Provide the (X, Y) coordinate of the cell's center where the given text is located.  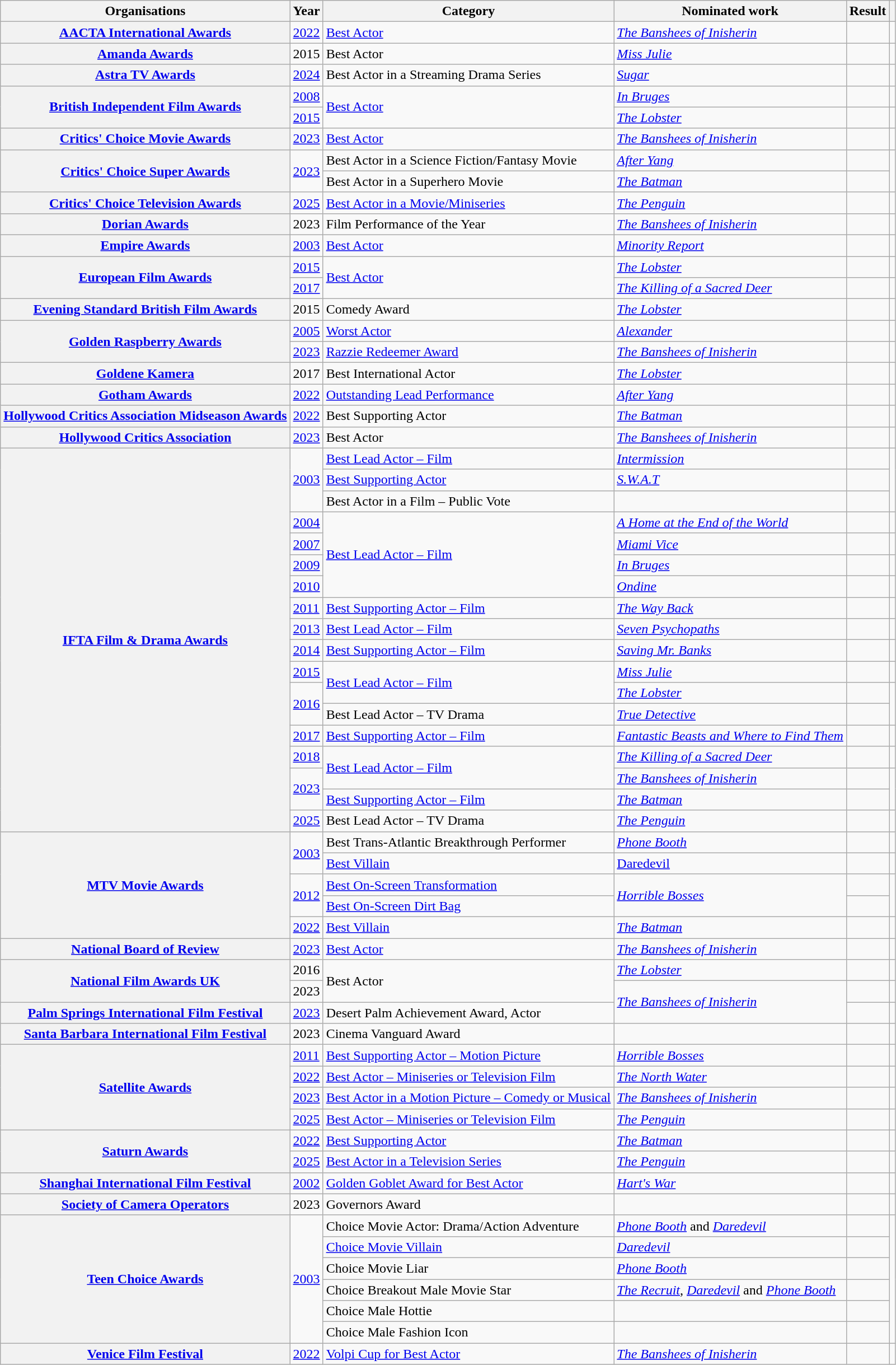
2014 (307, 651)
2002 (307, 1183)
Gotham Awards (146, 395)
IFTA Film & Drama Awards (146, 639)
Hollywood Critics Association (146, 437)
Society of Camera Operators (146, 1204)
Best Actor in a Superhero Movie (468, 181)
European Film Awards (146, 278)
Seven Psychopaths (730, 629)
2005 (307, 331)
Best Actor in a Film – Public Vote (468, 501)
Palm Springs International Film Festival (146, 1013)
Venice Film Festival (146, 1354)
Best Actor in a Movie/Miniseries (468, 203)
Nominated work (730, 11)
2010 (307, 586)
Santa Barbara International Film Festival (146, 1034)
The Way Back (730, 607)
2009 (307, 565)
Hart's War (730, 1183)
2012 (307, 895)
S.W.A.T (730, 480)
Volpi Cup for Best Actor (468, 1354)
Choice Movie Actor: Drama/Action Adventure (468, 1226)
Category (468, 11)
2013 (307, 629)
Cinema Vanguard Award (468, 1034)
Critics' Choice Super Awards (146, 171)
Fantastic Beasts and Where to Find Them (730, 736)
Organisations (146, 11)
Worst Actor (468, 331)
Golden Raspberry Awards (146, 342)
Miami Vice (730, 544)
Evening Standard British Film Awards (146, 310)
Empire Awards (146, 245)
Razzie Redeemer Award (468, 352)
Saturn Awards (146, 1151)
Dorian Awards (146, 224)
Best Actor in a Motion Picture – Comedy or Musical (468, 1098)
Minority Report (730, 245)
National Board of Review (146, 949)
2018 (307, 757)
Phone Booth and Daredevil (730, 1226)
Shanghai International Film Festival (146, 1183)
The Recruit, Daredevil and Phone Booth (730, 1289)
Astra TV Awards (146, 75)
2024 (307, 75)
Outstanding Lead Performance (468, 395)
Comedy Award (468, 310)
Choice Movie Villain (468, 1247)
A Home at the End of the World (730, 522)
Teen Choice Awards (146, 1279)
Best International Actor (468, 373)
2008 (307, 96)
Best Trans-Atlantic Breakthrough Performer (468, 842)
British Independent Film Awards (146, 107)
Intermission (730, 459)
Golden Goblet Award for Best Actor (468, 1183)
Goldene Kamera (146, 373)
Amanda Awards (146, 54)
Best Actor in a Television Series (468, 1162)
Best Actor in a Streaming Drama Series (468, 75)
Choice Movie Liar (468, 1268)
Year (307, 11)
AACTA International Awards (146, 32)
Choice Breakout Male Movie Star (468, 1289)
MTV Movie Awards (146, 885)
Result (867, 11)
Choice Male Fashion Icon (468, 1333)
Critics' Choice Movie Awards (146, 139)
Ondine (730, 586)
Governors Award (468, 1204)
Sugar (730, 75)
Best On-Screen Dirt Bag (468, 906)
Film Performance of the Year (468, 224)
Alexander (730, 331)
National Film Awards UK (146, 981)
Saving Mr. Banks (730, 651)
Choice Male Hottie (468, 1311)
Best Supporting Actor – Motion Picture (468, 1055)
Hollywood Critics Association Midseason Awards (146, 416)
Desert Palm Achievement Award, Actor (468, 1013)
The North Water (730, 1077)
Best Actor in a Science Fiction/Fantasy Movie (468, 160)
2007 (307, 544)
2004 (307, 522)
Best On-Screen Transformation (468, 885)
Satellite Awards (146, 1087)
Critics' Choice Television Awards (146, 203)
True Detective (730, 714)
